Determine the [x, y] coordinate at the center of the cell enclosing the given text.  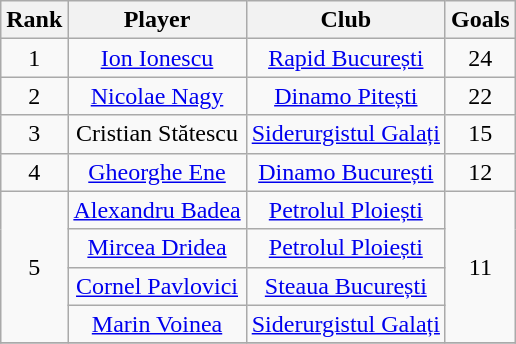
Dinamo București [346, 172]
Mircea Dridea [157, 248]
3 [34, 134]
11 [480, 267]
5 [34, 267]
22 [480, 96]
Dinamo Pitești [346, 96]
Steaua București [346, 286]
Goals [480, 20]
Rapid București [346, 58]
1 [34, 58]
2 [34, 96]
Ion Ionescu [157, 58]
Club [346, 20]
Cornel Pavlovici [157, 286]
24 [480, 58]
Gheorghe Ene [157, 172]
Marin Voinea [157, 324]
Rank [34, 20]
Alexandru Badea [157, 210]
Player [157, 20]
15 [480, 134]
Nicolae Nagy [157, 96]
Cristian Stătescu [157, 134]
4 [34, 172]
12 [480, 172]
